Pinpoint the cell where the given text exists, returning its (X, Y) midpoint coordinate. 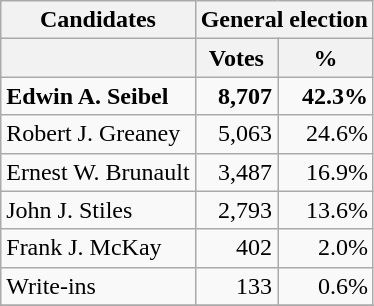
% (326, 58)
13.6% (326, 210)
402 (236, 248)
8,707 (236, 96)
5,063 (236, 134)
Write-ins (98, 286)
Robert J. Greaney (98, 134)
Votes (236, 58)
2.0% (326, 248)
3,487 (236, 172)
133 (236, 286)
42.3% (326, 96)
Ernest W. Brunault (98, 172)
John J. Stiles (98, 210)
General election (284, 20)
24.6% (326, 134)
Candidates (98, 20)
16.9% (326, 172)
Frank J. McKay (98, 248)
Edwin A. Seibel (98, 96)
2,793 (236, 210)
0.6% (326, 286)
